Detect which cell encompasses the target text, then output its (X, Y) center coordinate. 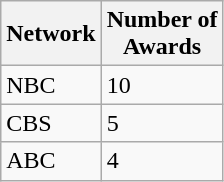
10 (162, 85)
ABC (51, 161)
5 (162, 123)
CBS (51, 123)
NBC (51, 85)
Number ofAwards (162, 34)
4 (162, 161)
Network (51, 34)
